Scan for the cell matching the given text and deliver its [x, y] coordinate at center. 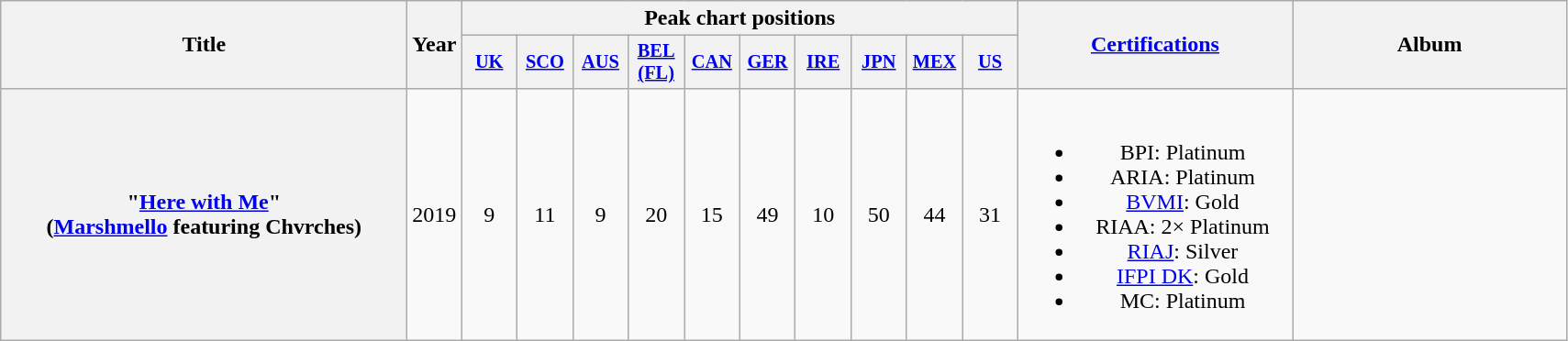
BPI: PlatinumARIA: PlatinumBVMI: GoldRIAA: 2× PlatinumRIAJ: Silver IFPI DK: GoldMC: Platinum [1154, 214]
Peak chart positions [740, 18]
Title [204, 45]
GER [767, 62]
31 [991, 214]
UK [490, 62]
49 [767, 214]
Year [435, 45]
44 [934, 214]
SCO [545, 62]
US [991, 62]
Certifications [1154, 45]
MEX [934, 62]
Album [1429, 45]
15 [712, 214]
CAN [712, 62]
"Here with Me"(Marshmello featuring Chvrches) [204, 214]
11 [545, 214]
20 [657, 214]
BEL(FL) [657, 62]
10 [824, 214]
JPN [879, 62]
50 [879, 214]
IRE [824, 62]
AUS [600, 62]
2019 [435, 214]
